Return [x, y] of the center of cell containing provided text 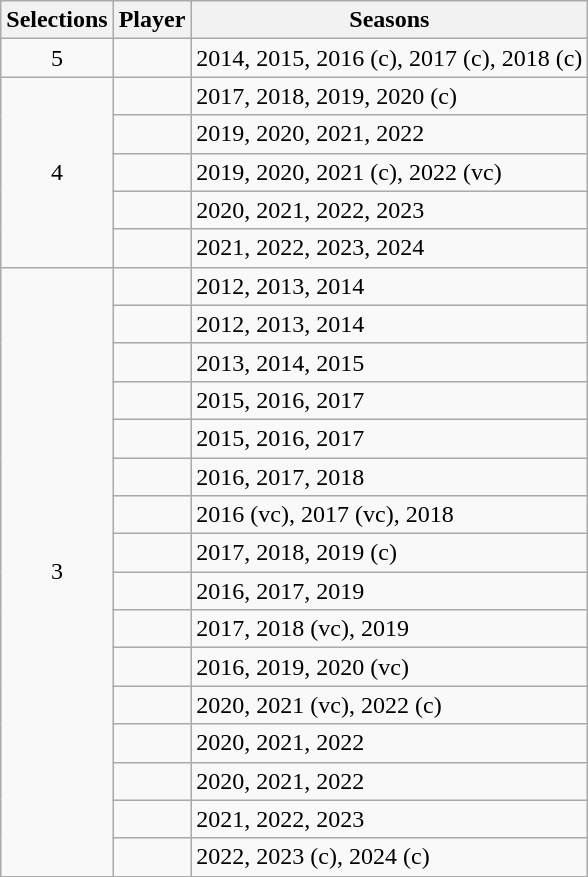
Seasons [390, 20]
2020, 2021, 2022, 2023 [390, 210]
5 [57, 58]
4 [57, 172]
2016, 2019, 2020 (vc) [390, 667]
2020, 2021 (vc), 2022 (c) [390, 705]
3 [57, 572]
2017, 2018, 2019, 2020 (c) [390, 96]
2022, 2023 (c), 2024 (c) [390, 857]
2017, 2018 (vc), 2019 [390, 629]
Player [152, 20]
Selections [57, 20]
2016, 2017, 2018 [390, 477]
2013, 2014, 2015 [390, 362]
2019, 2020, 2021 (c), 2022 (vc) [390, 172]
2014, 2015, 2016 (c), 2017 (c), 2018 (c) [390, 58]
2017, 2018, 2019 (c) [390, 553]
2021, 2022, 2023 [390, 819]
2019, 2020, 2021, 2022 [390, 134]
2021, 2022, 2023, 2024 [390, 248]
2016, 2017, 2019 [390, 591]
2016 (vc), 2017 (vc), 2018 [390, 515]
